Search for the cell housing the specified text and yield its (X, Y) center coordinate. 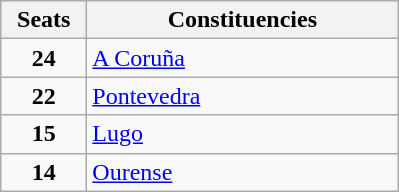
22 (44, 96)
A Coruña (242, 58)
Ourense (242, 172)
Lugo (242, 134)
24 (44, 58)
15 (44, 134)
14 (44, 172)
Pontevedra (242, 96)
Constituencies (242, 20)
Seats (44, 20)
